Capture the cell that displays the provided text and extract its [x, y] central coordinate. 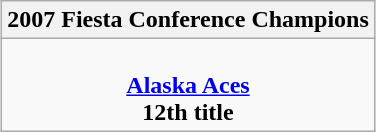
2007 Fiesta Conference Champions [188, 20]
Alaska Aces 12th title [188, 85]
